From the cell containing the given text, extract its center point as (X, Y) coordinate. 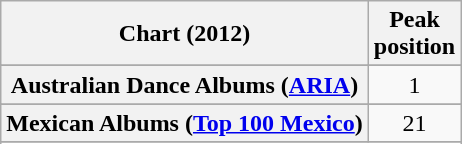
Chart (2012) (185, 34)
21 (414, 123)
Mexican Albums (Top 100 Mexico) (185, 123)
Australian Dance Albums (ARIA) (185, 85)
1 (414, 85)
Peakposition (414, 34)
